For the text-containing cell, return its midpoint in [x, y] coordinate format. 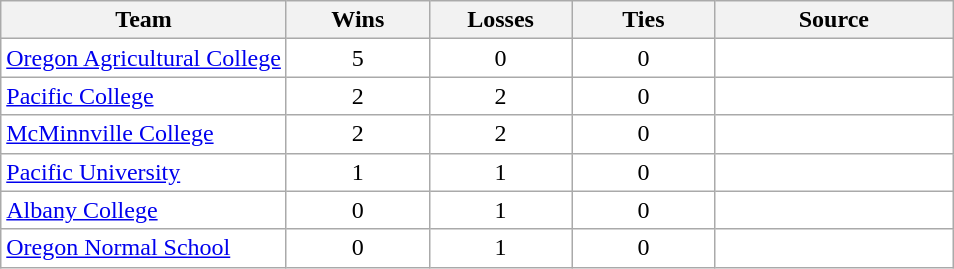
Source [834, 20]
Team [144, 20]
Oregon Agricultural College [144, 58]
Wins [358, 20]
5 [358, 58]
Albany College [144, 210]
Losses [500, 20]
Ties [644, 20]
Oregon Normal School [144, 248]
McMinnville College [144, 134]
Pacific University [144, 172]
Pacific College [144, 96]
